Provide the [X, Y] coordinate of the cell's center where the given text is located.  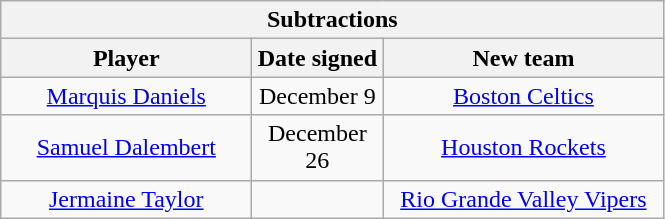
Houston Rockets [524, 148]
Player [126, 58]
Samuel Dalembert [126, 148]
New team [524, 58]
Subtractions [332, 20]
Rio Grande Valley Vipers [524, 199]
Boston Celtics [524, 96]
Marquis Daniels [126, 96]
December 26 [318, 148]
Date signed [318, 58]
December 9 [318, 96]
Jermaine Taylor [126, 199]
